Pinpoint the cell where the given text exists, returning its [x, y] midpoint coordinate. 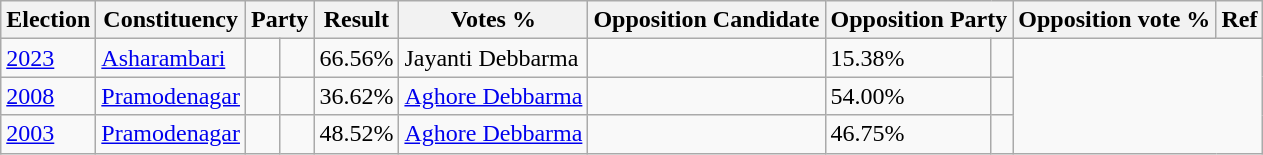
Opposition vote % [1114, 20]
Election [48, 20]
Result [356, 20]
Ref [1240, 20]
Constituency [171, 20]
Opposition Party [919, 20]
46.75% [908, 134]
2023 [48, 58]
Opposition Candidate [706, 20]
Votes % [494, 20]
2003 [48, 134]
Party [279, 20]
15.38% [908, 58]
48.52% [356, 134]
36.62% [356, 96]
2008 [48, 96]
66.56% [356, 58]
Jayanti Debbarma [494, 58]
Asharambari [171, 58]
54.00% [908, 96]
